Output the [x, y] coordinate of the center of the cell containing the given text.  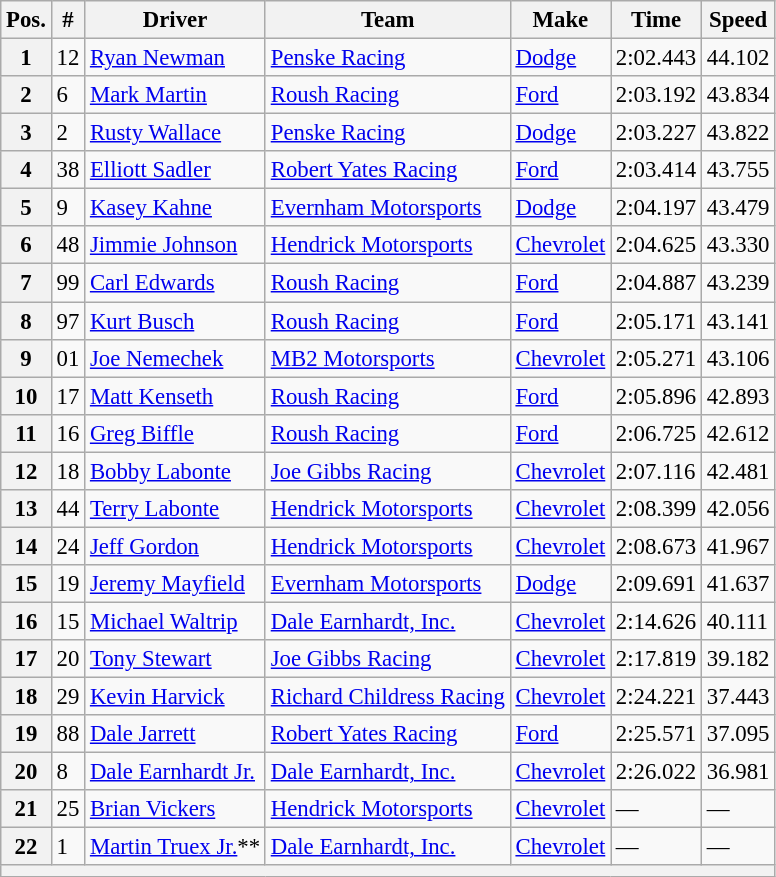
44.102 [738, 58]
Rusty Wallace [176, 133]
2:03.227 [656, 133]
43.834 [738, 95]
Kevin Harvick [176, 697]
2:04.625 [656, 245]
2:05.171 [656, 321]
4 [26, 170]
Bobby Labonte [176, 471]
Ryan Newman [176, 58]
Dale Earnhardt Jr. [176, 772]
42.056 [738, 509]
Tony Stewart [176, 659]
Make [560, 20]
Elliott Sadler [176, 170]
Kurt Busch [176, 321]
22 [26, 847]
7 [26, 283]
MB2 Motorsports [388, 358]
2:02.443 [656, 58]
43.141 [738, 321]
38 [68, 170]
Martin Truex Jr.** [176, 847]
42.612 [738, 433]
29 [68, 697]
43.822 [738, 133]
Terry Labonte [176, 509]
2:03.414 [656, 170]
2:04.197 [656, 208]
2:05.896 [656, 396]
24 [68, 546]
10 [26, 396]
11 [26, 433]
25 [68, 809]
Driver [176, 20]
2:08.399 [656, 509]
43.106 [738, 358]
Mark Martin [176, 95]
Speed [738, 20]
Time [656, 20]
37.095 [738, 734]
01 [68, 358]
41.967 [738, 546]
Team [388, 20]
44 [68, 509]
2:05.271 [656, 358]
2:25.571 [656, 734]
97 [68, 321]
Michael Waltrip [176, 621]
Brian Vickers [176, 809]
36.981 [738, 772]
2:26.022 [656, 772]
37.443 [738, 697]
43.479 [738, 208]
43.755 [738, 170]
2:09.691 [656, 584]
2:14.626 [656, 621]
Jimmie Johnson [176, 245]
Jeff Gordon [176, 546]
40.111 [738, 621]
43.239 [738, 283]
3 [26, 133]
Jeremy Mayfield [176, 584]
Greg Biffle [176, 433]
41.637 [738, 584]
13 [26, 509]
99 [68, 283]
2:17.819 [656, 659]
88 [68, 734]
Joe Nemechek [176, 358]
Richard Childress Racing [388, 697]
Kasey Kahne [176, 208]
48 [68, 245]
Pos. [26, 20]
42.481 [738, 471]
Carl Edwards [176, 283]
5 [26, 208]
Matt Kenseth [176, 396]
Dale Jarrett [176, 734]
2:07.116 [656, 471]
42.893 [738, 396]
21 [26, 809]
2:08.673 [656, 546]
43.330 [738, 245]
39.182 [738, 659]
2:03.192 [656, 95]
2:24.221 [656, 697]
14 [26, 546]
2:06.725 [656, 433]
# [68, 20]
2:04.887 [656, 283]
